Return the (X, Y) coordinate for the center point of the cell that contains the specified text.  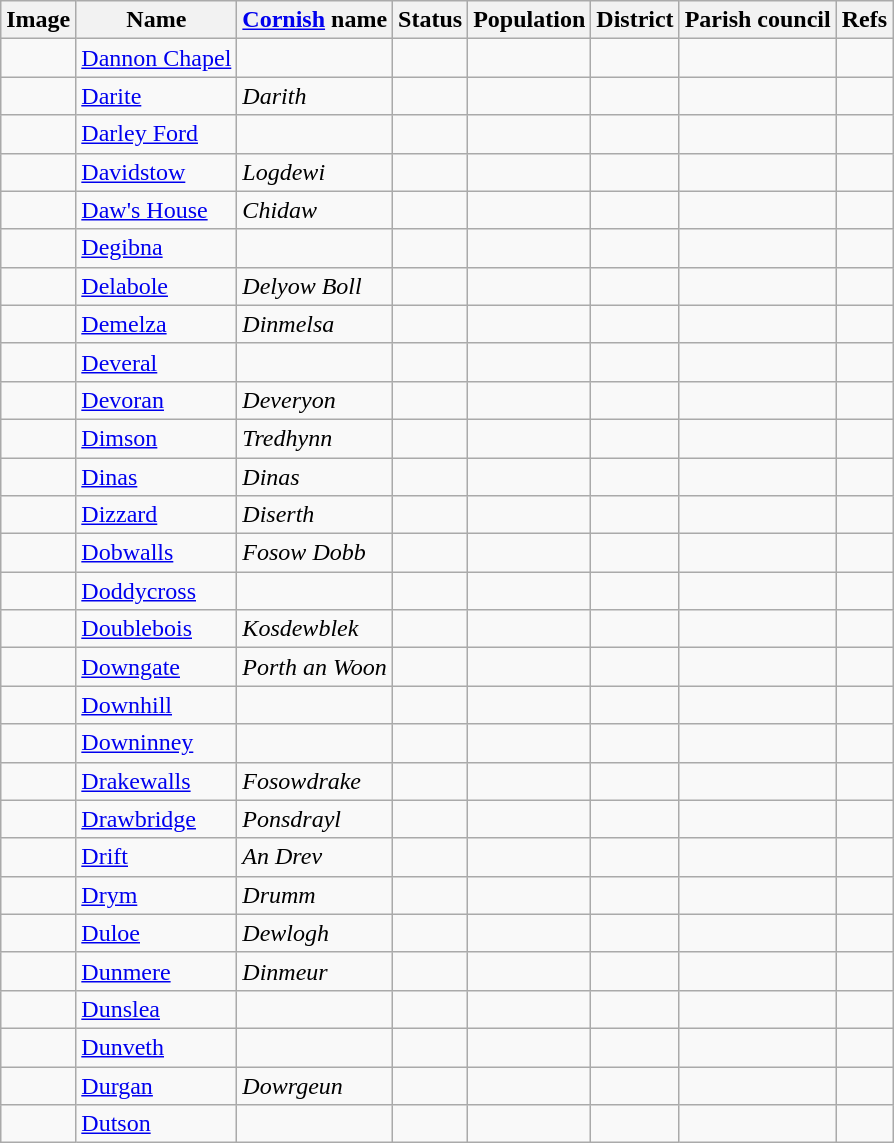
Logdewi (315, 172)
Darith (315, 96)
Deveryon (315, 400)
Dannon Chapel (156, 58)
Delabole (156, 286)
Chidaw (315, 210)
Fosow Dobb (315, 553)
Downgate (156, 667)
Durgan (156, 1085)
Dizzard (156, 515)
Duloe (156, 933)
Dinmelsa (315, 324)
Porth an Woon (315, 667)
Dewlogh (315, 933)
Drakewalls (156, 781)
Delyow Boll (315, 286)
Dobwalls (156, 553)
Drumm (315, 895)
Tredhynn (315, 438)
Cornish name (315, 20)
Image (38, 20)
Dunmere (156, 971)
District (635, 20)
Daw's House (156, 210)
Demelza (156, 324)
Deveral (156, 362)
Davidstow (156, 172)
Dutson (156, 1124)
Parish council (758, 20)
Darite (156, 96)
Degibna (156, 248)
Drift (156, 857)
Ponsdrayl (315, 819)
Dimson (156, 438)
Dunveth (156, 1047)
Dinmeur (315, 971)
An Drev (315, 857)
Dunslea (156, 1009)
Doddycross (156, 591)
Dowrgeun (315, 1085)
Refs (864, 20)
Darley Ford (156, 134)
Drawbridge (156, 819)
Drym (156, 895)
Status (430, 20)
Fosowdrake (315, 781)
Downhill (156, 705)
Name (156, 20)
Kosdewblek (315, 629)
Diserth (315, 515)
Population (530, 20)
Downinney (156, 743)
Devoran (156, 400)
Doublebois (156, 629)
